Search for the cell housing the specified text and yield its [x, y] center coordinate. 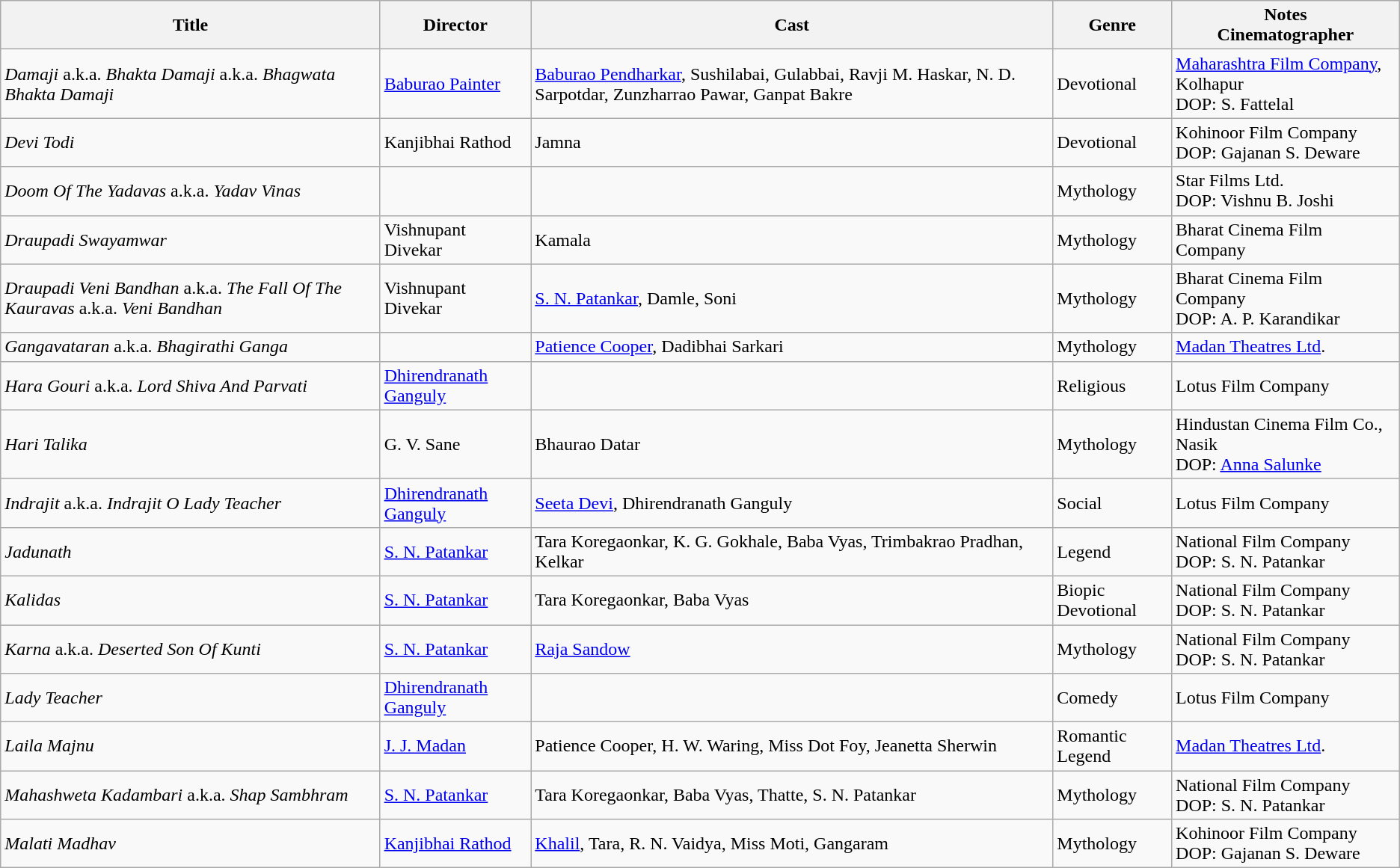
Tara Koregaonkar, Baba Vyas [792, 600]
Lady Teacher [190, 698]
Seeta Devi, Dhirendranath Ganguly [792, 502]
Draupadi Swayamwar [190, 239]
NotesCinematographer [1286, 25]
Legend [1113, 552]
Malati Madhav [190, 843]
S. N. Patankar, Damle, Soni [792, 298]
Cast [792, 25]
Bharat Cinema Film Company [1286, 239]
Bharat Cinema Film CompanyDOP: A. P. Karandikar [1286, 298]
Mahashweta Kadambari a.k.a. Shap Sambhram [190, 795]
Biopic Devotional [1113, 600]
Social [1113, 502]
Genre [1113, 25]
Jamna [792, 142]
Comedy [1113, 698]
Maharashtra Film Company, KolhapurDOP: S. Fattelal [1286, 84]
Religious [1113, 386]
Khalil, Tara, R. N. Vaidya, Miss Moti, Gangaram [792, 843]
Title [190, 25]
Kamala [792, 239]
Kalidas [190, 600]
Hindustan Cinema Film Co., NasikDOP: Anna Salunke [1286, 444]
Devi Todi [190, 142]
Raja Sandow [792, 649]
Hari Talika [190, 444]
Tara Koregaonkar, K. G. Gokhale, Baba Vyas, Trimbakrao Pradhan, Kelkar [792, 552]
Karna a.k.a. Deserted Son Of Kunti [190, 649]
Doom Of The Yadavas a.k.a. Yadav Vinas [190, 191]
Patience Cooper, Dadibhai Sarkari [792, 347]
Tara Koregaonkar, Baba Vyas, Thatte, S. N. Patankar [792, 795]
Director [455, 25]
J. J. Madan [455, 746]
Indrajit a.k.a. Indrajit O Lady Teacher [190, 502]
Patience Cooper, H. W. Waring, Miss Dot Foy, Jeanetta Sherwin [792, 746]
Laila Majnu [190, 746]
Romantic Legend [1113, 746]
Draupadi Veni Bandhan a.k.a. The Fall Of The Kauravas a.k.a. Veni Bandhan [190, 298]
Baburao Painter [455, 84]
G. V. Sane [455, 444]
Hara Gouri a.k.a. Lord Shiva And Parvati [190, 386]
Star Films Ltd.DOP: Vishnu B. Joshi [1286, 191]
Jadunath [190, 552]
Bhaurao Datar [792, 444]
Gangavataran a.k.a. Bhagirathi Ganga [190, 347]
Damaji a.k.a. Bhakta Damaji a.k.a. Bhagwata Bhakta Damaji [190, 84]
Baburao Pendharkar, Sushilabai, Gulabbai, Ravji M. Haskar, N. D. Sarpotdar, Zunzharrao Pawar, Ganpat Bakre [792, 84]
